Search for the cell housing the specified text and yield its [x, y] center coordinate. 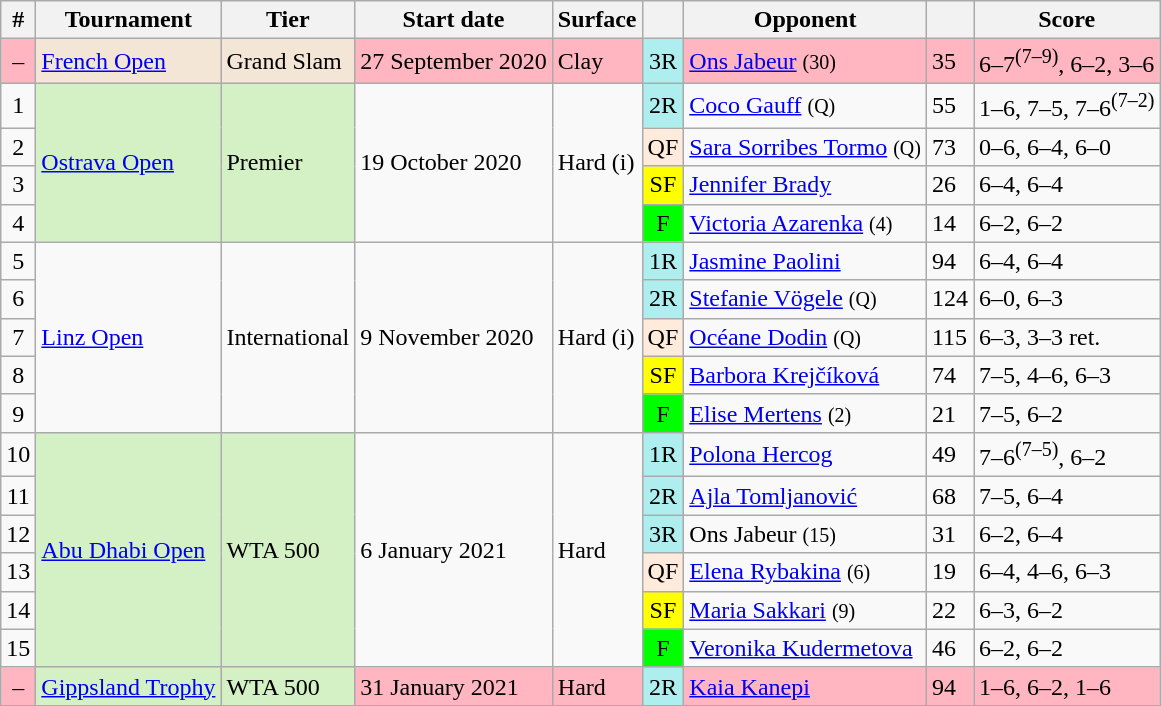
Premier [288, 162]
2 [18, 147]
6 January 2021 [454, 550]
Elise Mertens (2) [806, 413]
6–0, 6–3 [1067, 299]
1–6, 6–2, 1–6 [1067, 686]
9 [18, 413]
Kaia Kanepi [806, 686]
Jennifer Brady [806, 185]
Score [1067, 20]
7 [18, 337]
19 [950, 572]
Tournament [128, 20]
Linz Open [128, 337]
6–3, 6–2 [1067, 610]
Maria Sakkari (9) [806, 610]
Ajla Tomljanović [806, 496]
Victoria Azarenka (4) [806, 223]
19 October 2020 [454, 162]
Elena Rybakina (6) [806, 572]
Polona Hercog [806, 454]
Gippsland Trophy [128, 686]
68 [950, 496]
11 [18, 496]
Clay [597, 62]
1 [18, 106]
55 [950, 106]
Surface [597, 20]
Grand Slam [288, 62]
7–5, 6–4 [1067, 496]
12 [18, 534]
6 [18, 299]
46 [950, 648]
0–6, 6–4, 6–0 [1067, 147]
6–2, 6–4 [1067, 534]
Stefanie Vögele (Q) [806, 299]
6–4, 4–6, 6–3 [1067, 572]
Veronika Kudermetova [806, 648]
10 [18, 454]
74 [950, 375]
Sara Sorribes Tormo (Q) [806, 147]
Barbora Krejčíková [806, 375]
Opponent [806, 20]
Start date [454, 20]
26 [950, 185]
7–6(7–5), 6–2 [1067, 454]
73 [950, 147]
22 [950, 610]
7–5, 4–6, 6–3 [1067, 375]
35 [950, 62]
124 [950, 299]
1–6, 7–5, 7–6(7–2) [1067, 106]
8 [18, 375]
Abu Dhabi Open [128, 550]
Océane Dodin (Q) [806, 337]
15 [18, 648]
31 [950, 534]
Ostrava Open [128, 162]
6–7(7–9), 6–2, 3–6 [1067, 62]
6–3, 3–3 ret. [1067, 337]
4 [18, 223]
French Open [128, 62]
Tier [288, 20]
5 [18, 261]
115 [950, 337]
Ons Jabeur (30) [806, 62]
Coco Gauff (Q) [806, 106]
# [18, 20]
Ons Jabeur (15) [806, 534]
3 [18, 185]
27 September 2020 [454, 62]
7–5, 6–2 [1067, 413]
31 January 2021 [454, 686]
21 [950, 413]
Jasmine Paolini [806, 261]
49 [950, 454]
International [288, 337]
9 November 2020 [454, 337]
13 [18, 572]
